Scan for the cell matching the given text and deliver its (x, y) coordinate at center. 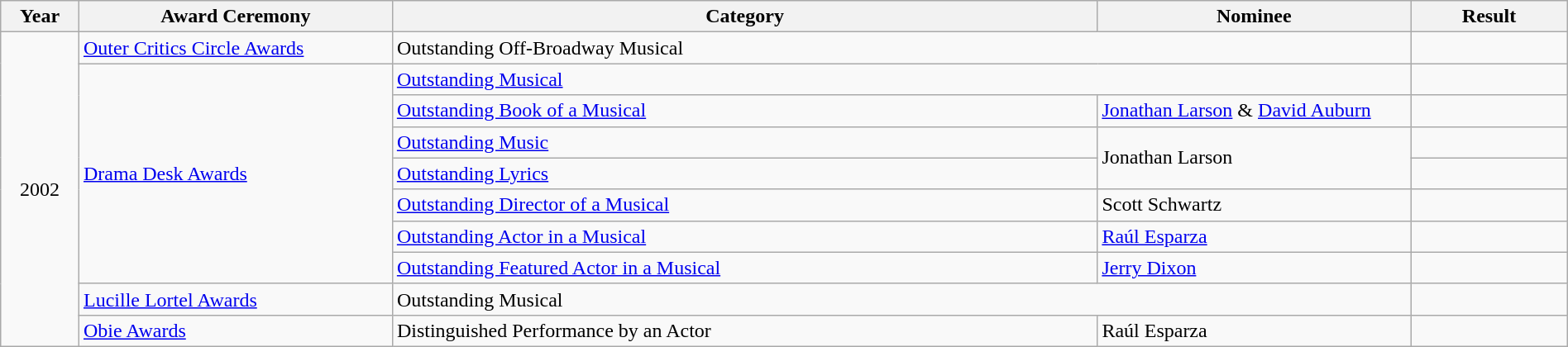
Distinguished Performance by an Actor (744, 330)
Nominee (1254, 17)
Drama Desk Awards (235, 173)
Outstanding Actor in a Musical (744, 236)
Jonathan Larson & David Auburn (1254, 111)
Obie Awards (235, 330)
Result (1489, 17)
Award Ceremony (235, 17)
Outstanding Book of a Musical (744, 111)
Lucille Lortel Awards (235, 299)
Scott Schwartz (1254, 205)
Outstanding Director of a Musical (744, 205)
Category (744, 17)
Outstanding Off-Broadway Musical (901, 48)
Jonathan Larson (1254, 158)
2002 (40, 190)
Outstanding Lyrics (744, 173)
Outstanding Featured Actor in a Musical (744, 268)
Jerry Dixon (1254, 268)
Outstanding Music (744, 142)
Outer Critics Circle Awards (235, 48)
Year (40, 17)
